Pinpoint the cell where the given text exists, returning its (x, y) midpoint coordinate. 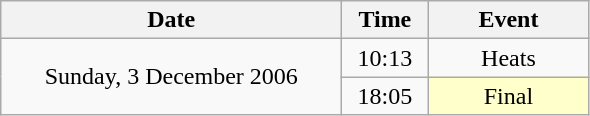
Date (172, 20)
Final (508, 96)
Event (508, 20)
10:13 (385, 58)
Time (385, 20)
Sunday, 3 December 2006 (172, 77)
Heats (508, 58)
18:05 (385, 96)
